Identify which cell holds the provided text, then report its (x, y) central coordinate. 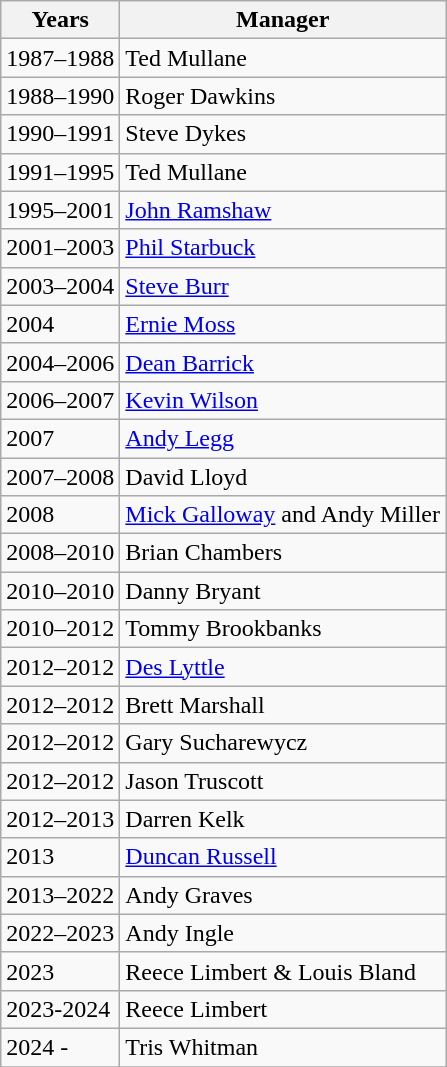
Years (60, 20)
1988–1990 (60, 96)
Phil Starbuck (283, 248)
2010–2010 (60, 591)
Gary Sucharewycz (283, 743)
Brian Chambers (283, 553)
Darren Kelk (283, 819)
Tris Whitman (283, 1047)
2007–2008 (60, 477)
2023 (60, 971)
Roger Dawkins (283, 96)
Andy Legg (283, 438)
Danny Bryant (283, 591)
Steve Dykes (283, 134)
2010–2012 (60, 629)
Kevin Wilson (283, 400)
Jason Truscott (283, 781)
2003–2004 (60, 286)
Manager (283, 20)
2004–2006 (60, 362)
2008 (60, 515)
Ernie Moss (283, 324)
Duncan Russell (283, 857)
Steve Burr (283, 286)
2013 (60, 857)
2006–2007 (60, 400)
2004 (60, 324)
Dean Barrick (283, 362)
1995–2001 (60, 210)
Des Lyttle (283, 667)
2023-2024 (60, 1009)
Brett Marshall (283, 705)
1990–1991 (60, 134)
David Lloyd (283, 477)
2012–2013 (60, 819)
1991–1995 (60, 172)
2007 (60, 438)
2022–2023 (60, 933)
Andy Ingle (283, 933)
Tommy Brookbanks (283, 629)
Reece Limbert (283, 1009)
1987–1988 (60, 58)
2024 - (60, 1047)
Reece Limbert & Louis Bland (283, 971)
Mick Galloway and Andy Miller (283, 515)
2008–2010 (60, 553)
Andy Graves (283, 895)
2001–2003 (60, 248)
2013–2022 (60, 895)
John Ramshaw (283, 210)
